Capture the cell that displays the provided text and extract its (x, y) central coordinate. 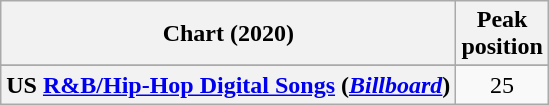
Chart (2020) (228, 34)
US R&B/Hip-Hop Digital Songs (Billboard) (228, 85)
25 (502, 85)
Peakposition (502, 34)
